Output the [x, y] coordinate of the center of the cell containing the given text.  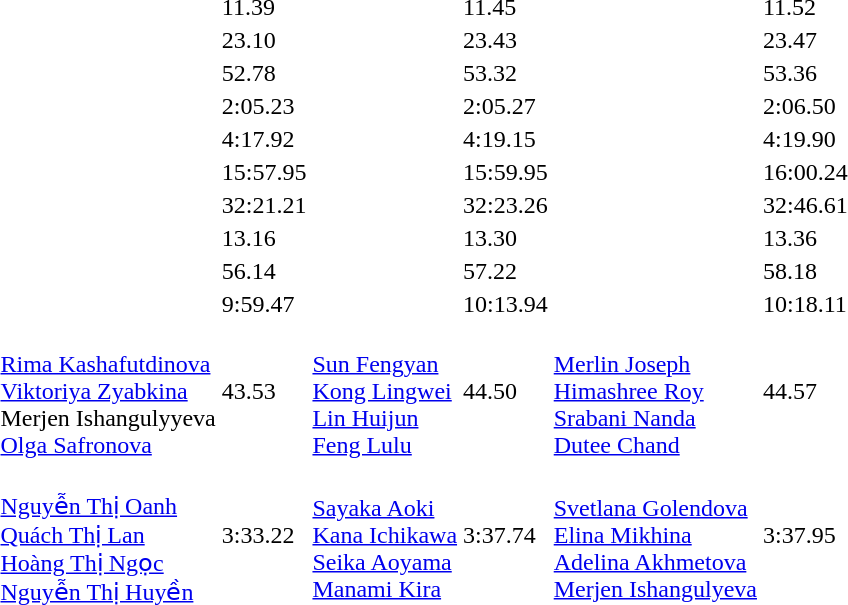
Merlin JosephHimashree RoySrabani NandaDutee Chand [655, 391]
4:17.92 [264, 139]
57.22 [506, 271]
53.32 [506, 73]
13.16 [264, 238]
32:21.21 [264, 205]
2:05.27 [506, 106]
13.30 [506, 238]
23.10 [264, 40]
4:19.15 [506, 139]
15:57.95 [264, 172]
9:59.47 [264, 304]
Sun FengyanKong LingweiLin HuijunFeng Lulu [385, 391]
15:59.95 [506, 172]
52.78 [264, 73]
2:05.23 [264, 106]
44.50 [506, 391]
32:23.26 [506, 205]
43.53 [264, 391]
23.43 [506, 40]
56.14 [264, 271]
10:13.94 [506, 304]
